Determine the (X, Y) coordinate at the center of the cell enclosing the given text.  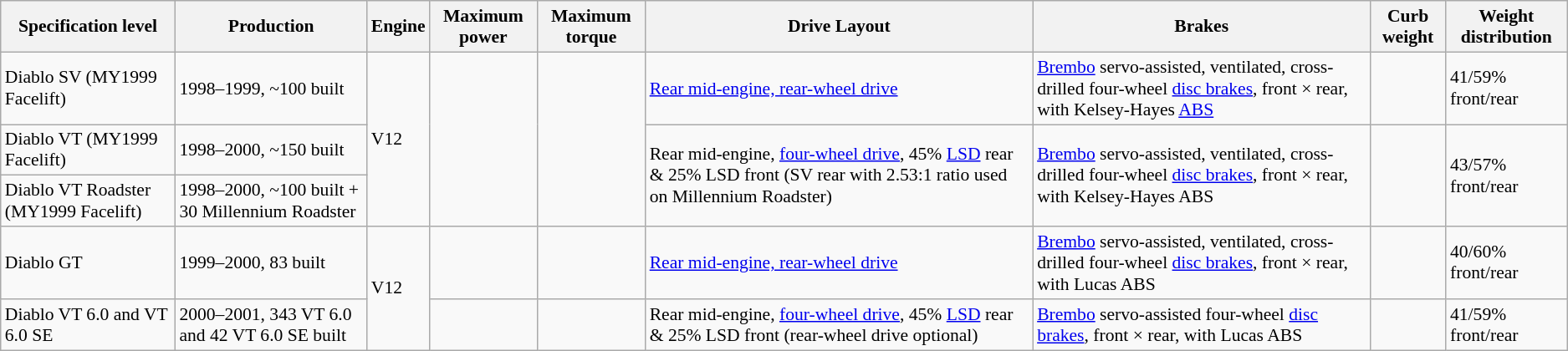
1999–2000, 83 built (271, 262)
Brakes (1201, 27)
43/57% front/rear (1507, 175)
Diablo SV (MY1999 Facelift) (89, 89)
Brembo servo-assisted, ventilated, cross-drilled four-wheel disc brakes, front × rear, with Lucas ABS (1201, 262)
Weight distribution (1507, 27)
1998–2000, ~100 built + 30 Millennium Roadster (271, 201)
Engine (398, 27)
Specification level (89, 27)
Diablo VT (MY1999 Facelift) (89, 150)
Rear mid-engine, four-wheel drive, 45% LSD rear & 25% LSD front (SV rear with 2.53:1 ratio used on Millennium Roadster) (840, 175)
Maximum power (483, 27)
Drive Layout (840, 27)
Diablo GT (89, 262)
Rear mid-engine, four-wheel drive, 45% LSD rear & 25% LSD front (rear-wheel drive optional) (840, 324)
Brembo servo-assisted four-wheel disc brakes, front × rear, with Lucas ABS (1201, 324)
Diablo VT 6.0 and VT 6.0 SE (89, 324)
Maximum torque (591, 27)
Diablo VT Roadster (MY1999 Facelift) (89, 201)
1998–1999, ~100 built (271, 89)
1998–2000, ~150 built (271, 150)
Production (271, 27)
Curb weight (1408, 27)
2000–2001, 343 VT 6.0 and 42 VT 6.0 SE built (271, 324)
40/60% front/rear (1507, 262)
